Determine the (x, y) coordinate at the center of the cell enclosing the given text.  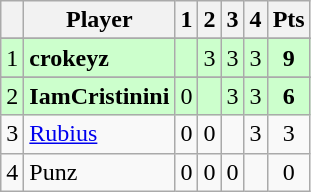
Rubius (100, 134)
6 (288, 96)
IamCristinini (100, 96)
crokeyz (100, 58)
Player (100, 20)
Pts (288, 20)
9 (288, 58)
Punz (100, 172)
